Search for the cell housing the specified text and yield its [x, y] center coordinate. 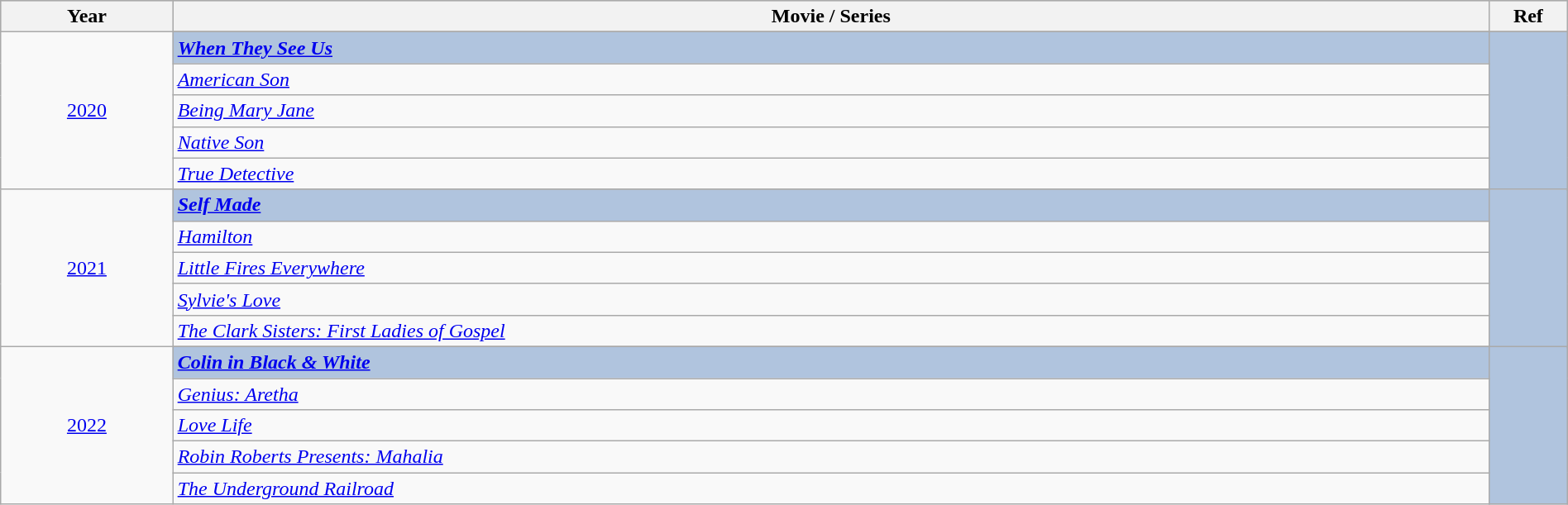
Colin in Black & White [830, 362]
When They See Us [830, 48]
Self Made [830, 205]
The Clark Sisters: First Ladies of Gospel [830, 331]
Genius: Aretha [830, 394]
American Son [830, 79]
Being Mary Jane [830, 111]
True Detective [830, 174]
2020 [87, 111]
Robin Roberts Presents: Mahalia [830, 457]
Love Life [830, 426]
2022 [87, 425]
Sylvie's Love [830, 299]
Movie / Series [830, 17]
2021 [87, 268]
The Underground Railroad [830, 488]
Year [87, 17]
Ref [1528, 17]
Little Fires Everywhere [830, 268]
Native Son [830, 142]
Hamilton [830, 236]
